Determine the [X, Y] coordinate at the center of the cell enclosing the given text.  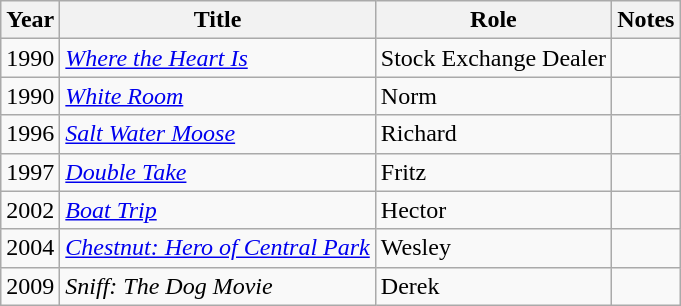
1996 [30, 134]
Title [218, 20]
Double Take [218, 172]
Derek [493, 286]
2009 [30, 286]
Hector [493, 210]
Salt Water Moose [218, 134]
Notes [646, 20]
Where the Heart Is [218, 58]
Norm [493, 96]
2004 [30, 248]
Wesley [493, 248]
Sniff: The Dog Movie [218, 286]
Boat Trip [218, 210]
Year [30, 20]
Stock Exchange Dealer [493, 58]
Role [493, 20]
White Room [218, 96]
2002 [30, 210]
1997 [30, 172]
Richard [493, 134]
Chestnut: Hero of Central Park [218, 248]
Fritz [493, 172]
